For the text-containing cell, return its midpoint in (x, y) coordinate format. 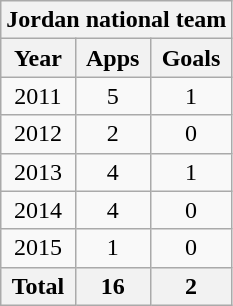
Jordan national team (116, 20)
Goals (191, 58)
Total (38, 286)
2015 (38, 248)
16 (112, 286)
2013 (38, 172)
Year (38, 58)
2014 (38, 210)
Apps (112, 58)
2012 (38, 134)
2011 (38, 96)
5 (112, 96)
